Provide the [x, y] coordinate of the cell's center where the given text is located.  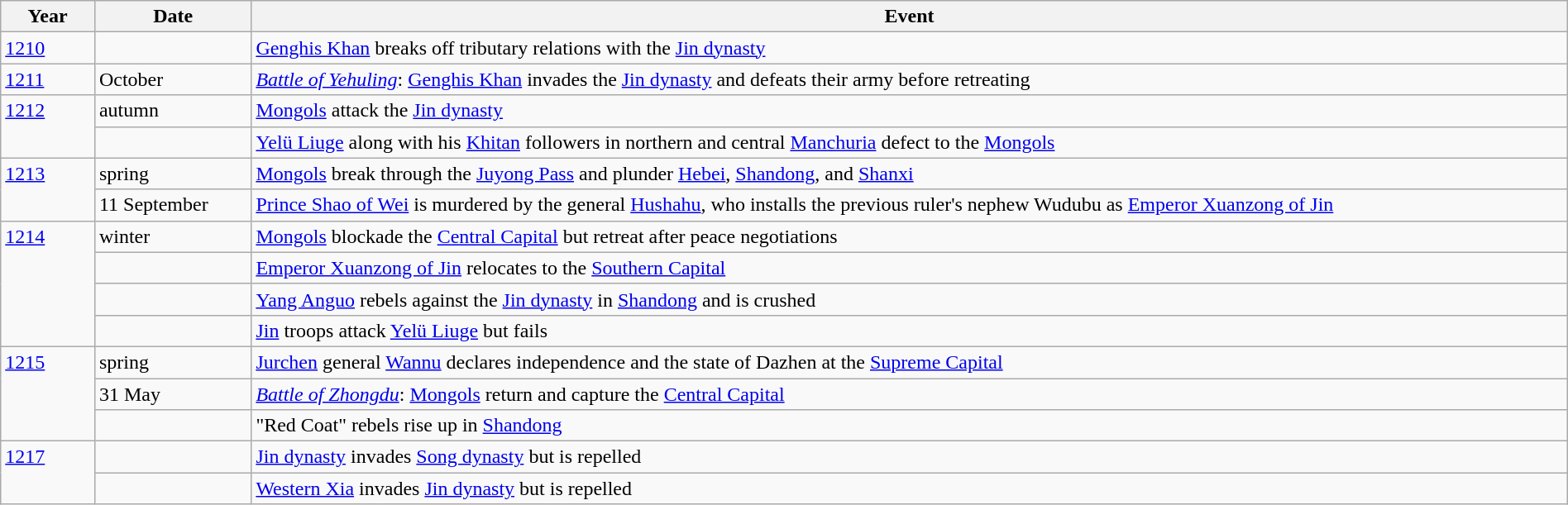
1212 [48, 126]
Jurchen general Wannu declares independence and the state of Dazhen at the Supreme Capital [910, 362]
winter [172, 236]
Mongols break through the Juyong Pass and plunder Hebei, Shandong, and Shanxi [910, 174]
Battle of Yehuling: Genghis Khan invades the Jin dynasty and defeats their army before retreating [910, 79]
1215 [48, 393]
11 September [172, 205]
Western Xia invades Jin dynasty but is repelled [910, 488]
Yelü Liuge along with his Khitan followers in northern and central Manchuria defect to the Mongols [910, 142]
1211 [48, 79]
Prince Shao of Wei is murdered by the general Hushahu, who installs the previous ruler's nephew Wudubu as Emperor Xuanzong of Jin [910, 205]
Date [172, 17]
31 May [172, 394]
October [172, 79]
1214 [48, 283]
Jin dynasty invades Song dynasty but is repelled [910, 457]
Emperor Xuanzong of Jin relocates to the Southern Capital [910, 268]
Year [48, 17]
"Red Coat" rebels rise up in Shandong [910, 426]
1210 [48, 48]
Genghis Khan breaks off tributary relations with the Jin dynasty [910, 48]
Mongols attack the Jin dynasty [910, 111]
Battle of Zhongdu: Mongols return and capture the Central Capital [910, 394]
Event [910, 17]
1217 [48, 473]
autumn [172, 111]
1213 [48, 189]
Yang Anguo rebels against the Jin dynasty in Shandong and is crushed [910, 299]
Jin troops attack Yelü Liuge but fails [910, 331]
Mongols blockade the Central Capital but retreat after peace negotiations [910, 236]
